Search for the cell housing the specified text and yield its (X, Y) center coordinate. 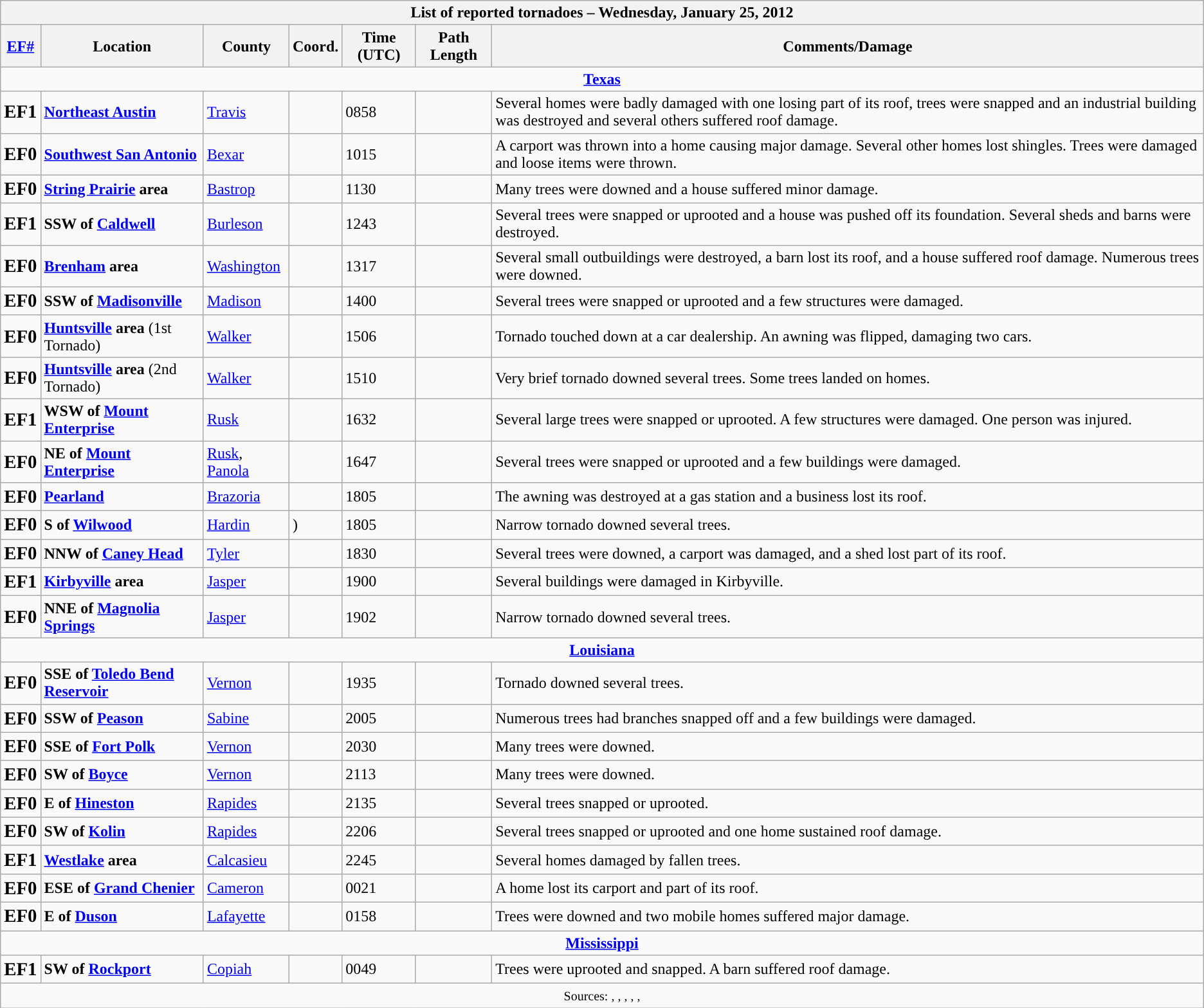
1632 (379, 419)
Burleson (246, 224)
Trees were uprooted and snapped. A barn suffered roof damage. (848, 969)
Sabine (246, 718)
E of Hineston (122, 803)
Rusk (246, 419)
Tornado downed several trees. (848, 683)
1506 (379, 336)
A carport was thrown into a home causing major damage. Several other homes lost shingles. Trees were damaged and loose items were thrown. (848, 154)
1130 (379, 189)
Several trees were snapped or uprooted and a few structures were damaged. (848, 301)
0021 (379, 888)
Kirbyville area (122, 582)
Many trees were downed and a house suffered minor damage. (848, 189)
Several large trees were snapped or uprooted. A few structures were damaged. One person was injured. (848, 419)
Tyler (246, 553)
Several trees snapped or uprooted. (848, 803)
Pearland (122, 497)
SSW of Madisonville (122, 301)
Northeast Austin (122, 112)
) (315, 525)
Coord. (315, 46)
1317 (379, 266)
SW of Boyce (122, 775)
SSW of Caldwell (122, 224)
2005 (379, 718)
A home lost its carport and part of its roof. (848, 888)
Mississippi (602, 943)
Westlake area (122, 860)
Several trees were snapped or uprooted and a few buildings were damaged. (848, 462)
String Prairie area (122, 189)
Several small outbuildings were destroyed, a barn lost its roof, and a house suffered roof damage. Numerous trees were downed. (848, 266)
0858 (379, 112)
Sources: , , , , , (602, 996)
Huntsville area (2nd Tornado) (122, 378)
Brazoria (246, 497)
Texas (602, 79)
0158 (379, 916)
1902 (379, 617)
Location (122, 46)
1243 (379, 224)
Time (UTC) (379, 46)
Copiah (246, 969)
The awning was destroyed at a gas station and a business lost its roof. (848, 497)
ESE of Grand Chenier (122, 888)
1900 (379, 582)
NE of Mount Enterprise (122, 462)
S of Wilwood (122, 525)
SW of Kolin (122, 831)
Brenham area (122, 266)
1935 (379, 683)
Several trees were downed, a carport was damaged, and a shed lost part of its roof. (848, 553)
Bastrop (246, 189)
Several buildings were damaged in Kirbyville. (848, 582)
Very brief tornado downed several trees. Some trees landed on homes. (848, 378)
2113 (379, 775)
List of reported tornadoes – Wednesday, January 25, 2012 (602, 13)
Path Length (453, 46)
Bexar (246, 154)
Louisiana (602, 650)
2030 (379, 746)
2135 (379, 803)
Southwest San Antonio (122, 154)
1510 (379, 378)
2245 (379, 860)
Hardin (246, 525)
1015 (379, 154)
2206 (379, 831)
1647 (379, 462)
Huntsville area (1st Tornado) (122, 336)
1400 (379, 301)
WSW of Mount Enterprise (122, 419)
Washington (246, 266)
1830 (379, 553)
Tornado touched down at a car dealership. An awning was flipped, damaging two cars. (848, 336)
EF# (21, 46)
Lafayette (246, 916)
Calcasieu (246, 860)
0049 (379, 969)
County (246, 46)
SSE of Toledo Bend Reservoir (122, 683)
SW of Rockport (122, 969)
Comments/Damage (848, 46)
Several homes damaged by fallen trees. (848, 860)
SSW of Peason (122, 718)
Several trees were snapped or uprooted and a house was pushed off its foundation. Several sheds and barns were destroyed. (848, 224)
Travis (246, 112)
Cameron (246, 888)
E of Duson (122, 916)
NNE of Magnolia Springs (122, 617)
Madison (246, 301)
Rusk, Panola (246, 462)
SSE of Fort Polk (122, 746)
NNW of Caney Head (122, 553)
Trees were downed and two mobile homes suffered major damage. (848, 916)
Numerous trees had branches snapped off and a few buildings were damaged. (848, 718)
Several trees snapped or uprooted and one home sustained roof damage. (848, 831)
